Pinpoint the cell where the given text exists, returning its (x, y) midpoint coordinate. 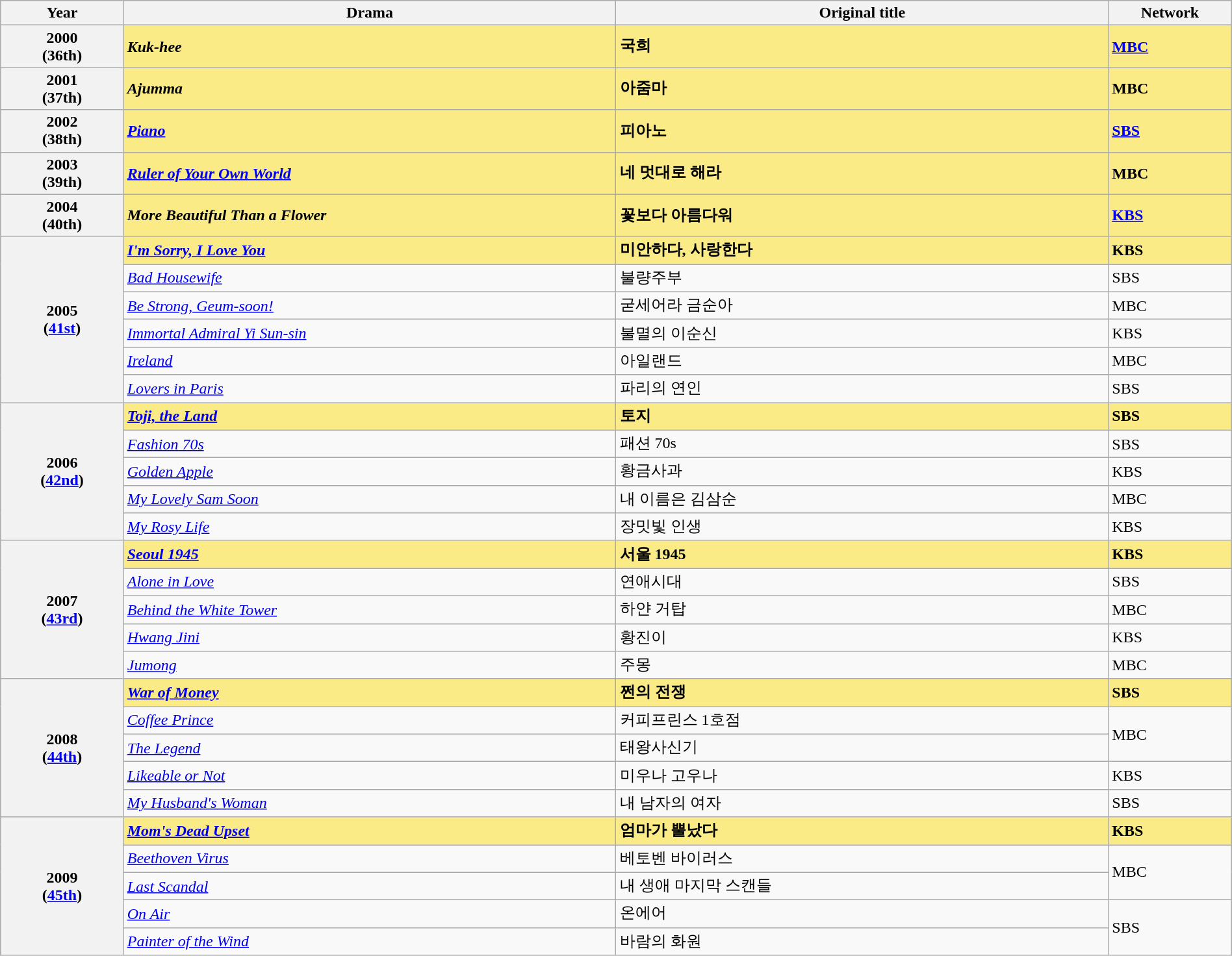
Piano (370, 131)
Drama (370, 13)
미안하다, 사랑한다 (862, 251)
Ireland (370, 361)
More Beautiful Than a Flower (370, 216)
Year (62, 13)
서울 1945 (862, 555)
2001(37th) (62, 88)
파리의 연인 (862, 388)
Hwang Jini (370, 638)
황금사과 (862, 472)
Bad Housewife (370, 278)
2008(44th) (62, 748)
Beethoven Virus (370, 859)
Lovers in Paris (370, 388)
Last Scandal (370, 886)
Behind the White Tower (370, 609)
The Legend (370, 748)
2002(38th) (62, 131)
My Rosy Life (370, 527)
Toji, the Land (370, 417)
장밋빛 인생 (862, 527)
아줌마 (862, 88)
쩐의 전쟁 (862, 692)
My Lovely Sam Soon (370, 499)
2006(42nd) (62, 472)
굳세어라 금순아 (862, 305)
2007(43rd) (62, 609)
My Husband's Woman (370, 803)
연애시대 (862, 582)
2003(39th) (62, 173)
Kuk-hee (370, 47)
태왕사신기 (862, 748)
Fashion 70s (370, 444)
Ajumma (370, 88)
피아노 (862, 131)
Likeable or Not (370, 775)
네 멋대로 해라 (862, 173)
온에어 (862, 914)
베토벤 바이러스 (862, 859)
꽃보다 아름다워 (862, 216)
On Air (370, 914)
미우나 고우나 (862, 775)
하얀 거탑 (862, 609)
불량주부 (862, 278)
Alone in Love (370, 582)
불멸의 이순신 (862, 334)
토지 (862, 417)
황진이 (862, 638)
주몽 (862, 665)
Be Strong, Geum-soon! (370, 305)
2000(36th) (62, 47)
Ruler of Your Own World (370, 173)
바람의 화원 (862, 942)
Golden Apple (370, 472)
Immortal Admiral Yi Sun-sin (370, 334)
War of Money (370, 692)
Original title (862, 13)
엄마가 뿔났다 (862, 831)
아일랜드 (862, 361)
Jumong (370, 665)
Network (1170, 13)
내 남자의 여자 (862, 803)
커피프린스 1호점 (862, 721)
2005(41st) (62, 320)
국희 (862, 47)
Seoul 1945 (370, 555)
Coffee Prince (370, 721)
2009(45th) (62, 886)
내 생애 마지막 스캔들 (862, 886)
패션 70s (862, 444)
Painter of the Wind (370, 942)
내 이름은 김삼순 (862, 499)
Mom's Dead Upset (370, 831)
2004(40th) (62, 216)
I'm Sorry, I Love You (370, 251)
